Detect which cell encompasses the target text, then output its [X, Y] center coordinate. 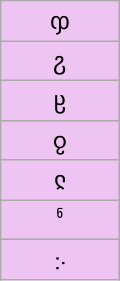
჻ [60, 260]
ჹ [60, 140]
ჼ [60, 220]
ჺ [60, 180]
ჶ [60, 21]
ჸ [60, 100]
ჷ [60, 61]
